Capture the cell that displays the provided text and extract its (x, y) central coordinate. 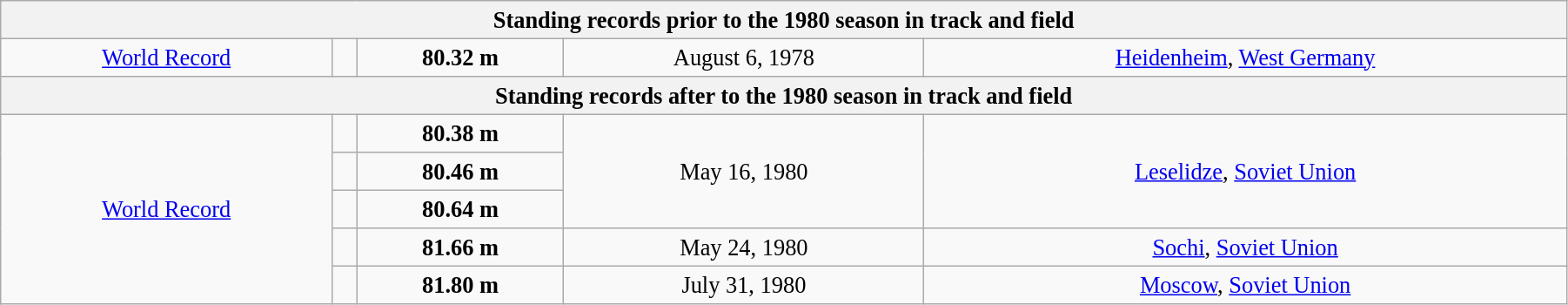
July 31, 1980 (744, 285)
May 16, 1980 (744, 171)
80.38 m (460, 133)
Sochi, Soviet Union (1246, 247)
Moscow, Soviet Union (1246, 285)
Standing records after to the 1980 season in track and field (784, 95)
Standing records prior to the 1980 season in track and field (784, 19)
81.66 m (460, 247)
80.32 m (460, 58)
Heidenheim, West Germany (1246, 58)
August 6, 1978 (744, 58)
81.80 m (460, 285)
80.64 m (460, 209)
80.46 m (460, 172)
May 24, 1980 (744, 247)
Leselidze, Soviet Union (1246, 171)
